Return the (X, Y) coordinate for the center point of the cell that contains the specified text.  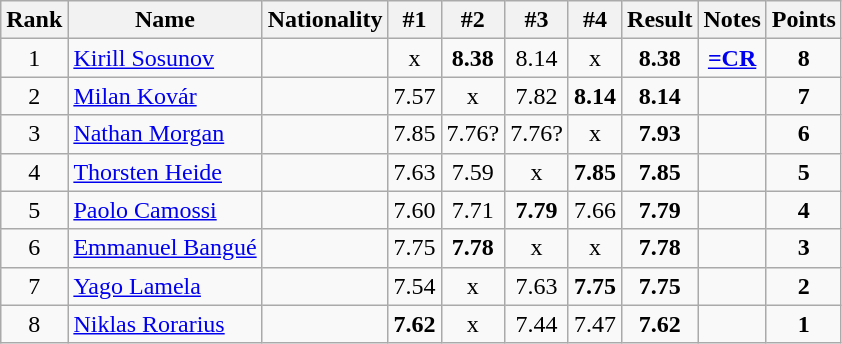
Nationality (325, 20)
7.44 (537, 324)
#1 (414, 20)
7.71 (473, 210)
7.66 (594, 210)
#2 (473, 20)
Emmanuel Bangué (165, 248)
=CR (732, 58)
7.57 (414, 96)
Kirill Sosunov (165, 58)
Rank (34, 20)
7.60 (414, 210)
Nathan Morgan (165, 134)
Notes (732, 20)
Yago Lamela (165, 286)
Milan Kovár (165, 96)
Name (165, 20)
Niklas Rorarius (165, 324)
7.82 (537, 96)
7.59 (473, 172)
#4 (594, 20)
Result (660, 20)
Thorsten Heide (165, 172)
Points (804, 20)
#3 (537, 20)
Paolo Camossi (165, 210)
7.93 (660, 134)
7.47 (594, 324)
7.54 (414, 286)
